Return (X, Y) of the center of cell containing provided text 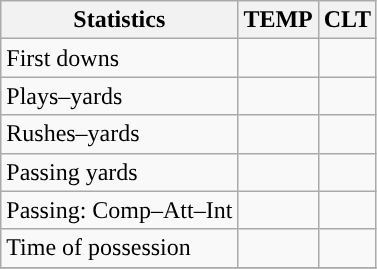
Statistics (120, 20)
Passing yards (120, 172)
Rushes–yards (120, 134)
TEMP (278, 20)
CLT (347, 20)
Time of possession (120, 248)
Plays–yards (120, 96)
First downs (120, 58)
Passing: Comp–Att–Int (120, 210)
